Return (X, Y) of the center of cell containing provided text 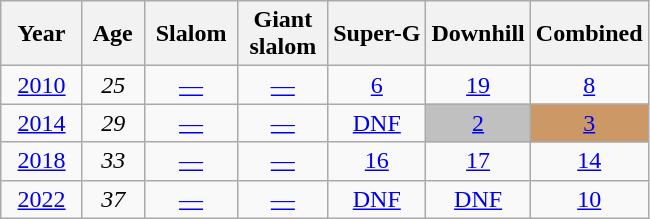
Downhill (478, 34)
17 (478, 161)
33 (113, 161)
2018 (42, 161)
Super-G (377, 34)
Slalom (191, 34)
10 (589, 199)
8 (589, 85)
2022 (42, 199)
Combined (589, 34)
14 (589, 161)
2 (478, 123)
2010 (42, 85)
16 (377, 161)
3 (589, 123)
6 (377, 85)
25 (113, 85)
19 (478, 85)
Giant slalom (283, 34)
Age (113, 34)
2014 (42, 123)
Year (42, 34)
37 (113, 199)
29 (113, 123)
